Scan for the cell matching the given text and deliver its (x, y) coordinate at center. 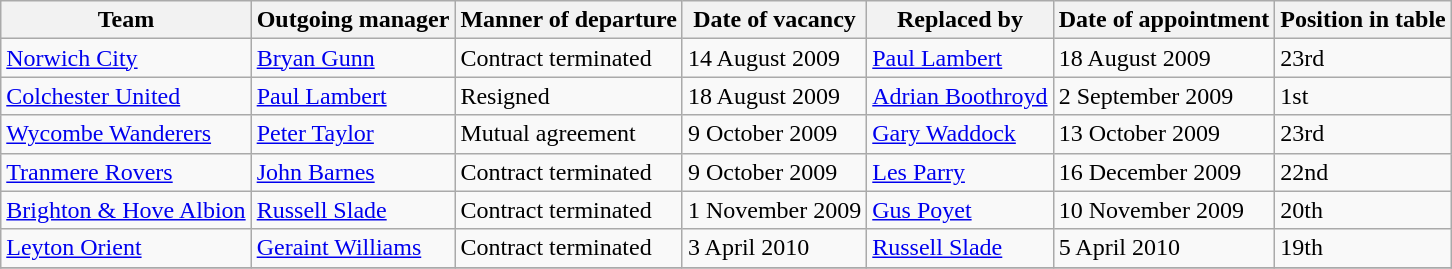
1 November 2009 (774, 210)
Tranmere Rovers (126, 172)
Leyton Orient (126, 248)
Geraint Williams (353, 248)
Adrian Boothroyd (960, 96)
Peter Taylor (353, 134)
1st (1363, 96)
14 August 2009 (774, 58)
Date of appointment (1164, 20)
5 April 2010 (1164, 248)
Outgoing manager (353, 20)
Colchester United (126, 96)
20th (1363, 210)
Resigned (568, 96)
Brighton & Hove Albion (126, 210)
22nd (1363, 172)
John Barnes (353, 172)
Team (126, 20)
Position in table (1363, 20)
Norwich City (126, 58)
16 December 2009 (1164, 172)
Replaced by (960, 20)
Les Parry (960, 172)
Date of vacancy (774, 20)
10 November 2009 (1164, 210)
2 September 2009 (1164, 96)
3 April 2010 (774, 248)
Bryan Gunn (353, 58)
19th (1363, 248)
13 October 2009 (1164, 134)
Mutual agreement (568, 134)
Manner of departure (568, 20)
Gary Waddock (960, 134)
Gus Poyet (960, 210)
Wycombe Wanderers (126, 134)
